Return the [x, y] coordinate for the center point of the cell that contains the specified text.  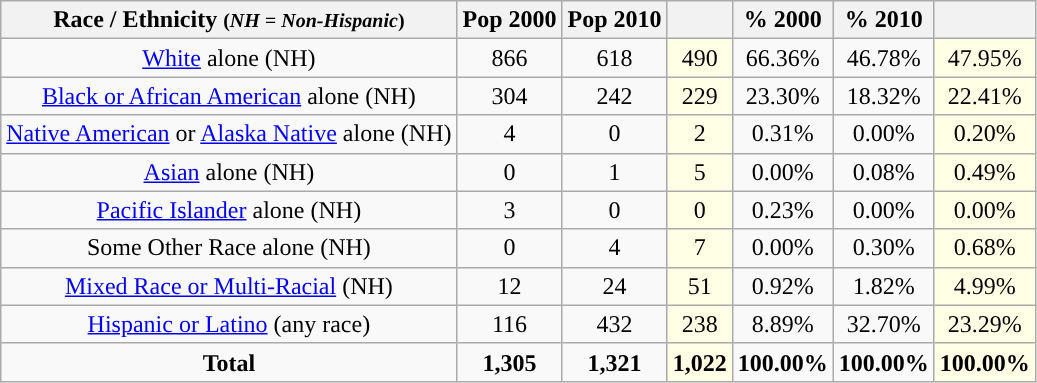
0.23% [782, 210]
5 [700, 172]
8.89% [782, 324]
4.99% [984, 286]
Some Other Race alone (NH) [229, 248]
1,321 [614, 362]
Race / Ethnicity (NH = Non-Hispanic) [229, 20]
0.31% [782, 134]
2 [700, 134]
% 2000 [782, 20]
1,305 [510, 362]
Mixed Race or Multi-Racial (NH) [229, 286]
22.41% [984, 96]
618 [614, 58]
23.29% [984, 324]
0.20% [984, 134]
18.32% [884, 96]
490 [700, 58]
0.08% [884, 172]
3 [510, 210]
866 [510, 58]
24 [614, 286]
432 [614, 324]
0.30% [884, 248]
46.78% [884, 58]
304 [510, 96]
% 2010 [884, 20]
1,022 [700, 362]
Pacific Islander alone (NH) [229, 210]
7 [700, 248]
12 [510, 286]
242 [614, 96]
Asian alone (NH) [229, 172]
Pop 2010 [614, 20]
51 [700, 286]
White alone (NH) [229, 58]
Total [229, 362]
32.70% [884, 324]
0.92% [782, 286]
229 [700, 96]
Black or African American alone (NH) [229, 96]
66.36% [782, 58]
23.30% [782, 96]
0.68% [984, 248]
116 [510, 324]
0.49% [984, 172]
238 [700, 324]
1 [614, 172]
1.82% [884, 286]
47.95% [984, 58]
Pop 2000 [510, 20]
Hispanic or Latino (any race) [229, 324]
Native American or Alaska Native alone (NH) [229, 134]
